Return the [x, y] coordinate for the center point of the cell that contains the specified text.  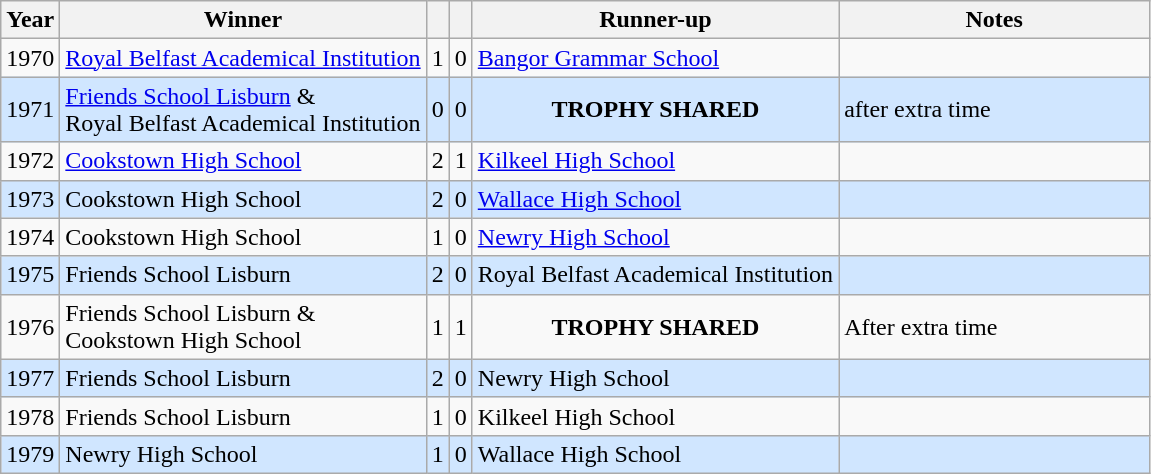
after extra time [994, 110]
After extra time [994, 326]
1976 [30, 326]
1972 [30, 161]
1978 [30, 416]
Friends School Lisburn &Royal Belfast Academical Institution [243, 110]
1974 [30, 237]
1971 [30, 110]
Bangor Grammar School [655, 58]
1973 [30, 199]
1977 [30, 378]
Friends School Lisburn &Cookstown High School [243, 326]
1970 [30, 58]
Notes [994, 20]
1979 [30, 454]
Runner-up [655, 20]
1975 [30, 275]
Winner [243, 20]
Year [30, 20]
